Locate the cell with the specified text and output its [x, y] center coordinate. 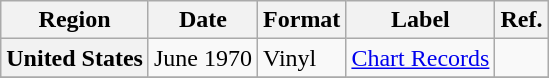
Vinyl [302, 58]
Chart Records [420, 58]
Format [302, 20]
United States [75, 58]
June 1970 [202, 58]
Ref. [522, 20]
Date [202, 20]
Region [75, 20]
Label [420, 20]
